Locate the cell with the specified text and output its [X, Y] center coordinate. 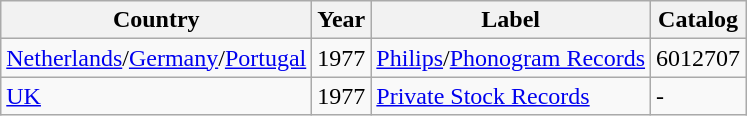
6012707 [698, 58]
UK [156, 96]
Netherlands/Germany/Portugal [156, 58]
Label [511, 20]
Private Stock Records [511, 96]
Year [342, 20]
- [698, 96]
Country [156, 20]
Catalog [698, 20]
Philips/Phonogram Records [511, 58]
